From the cell containing the given text, extract its center point as [X, Y] coordinate. 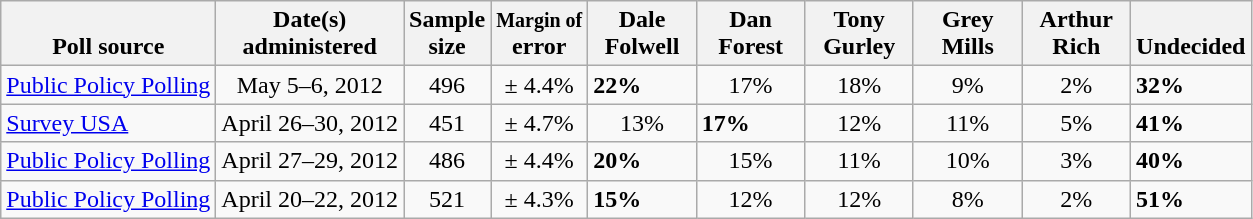
486 [448, 161]
451 [448, 123]
10% [968, 161]
April 20–22, 2012 [310, 199]
41% [1191, 123]
8% [968, 199]
May 5–6, 2012 [310, 85]
± 4.7% [540, 123]
± 4.3% [540, 199]
Survey USA [108, 123]
496 [448, 85]
3% [1076, 161]
Samplesize [448, 34]
DaleFolwell [642, 34]
April 26–30, 2012 [310, 123]
51% [1191, 199]
Poll source [108, 34]
40% [1191, 161]
22% [642, 85]
13% [642, 123]
ArthurRich [1076, 34]
9% [968, 85]
20% [642, 161]
April 27–29, 2012 [310, 161]
5% [1076, 123]
18% [860, 85]
GreyMills [968, 34]
521 [448, 199]
32% [1191, 85]
Margin oferror [540, 34]
DanForest [750, 34]
Date(s)administered [310, 34]
Undecided [1191, 34]
TonyGurley [860, 34]
